Output the (X, Y) coordinate of the center of the cell containing the given text.  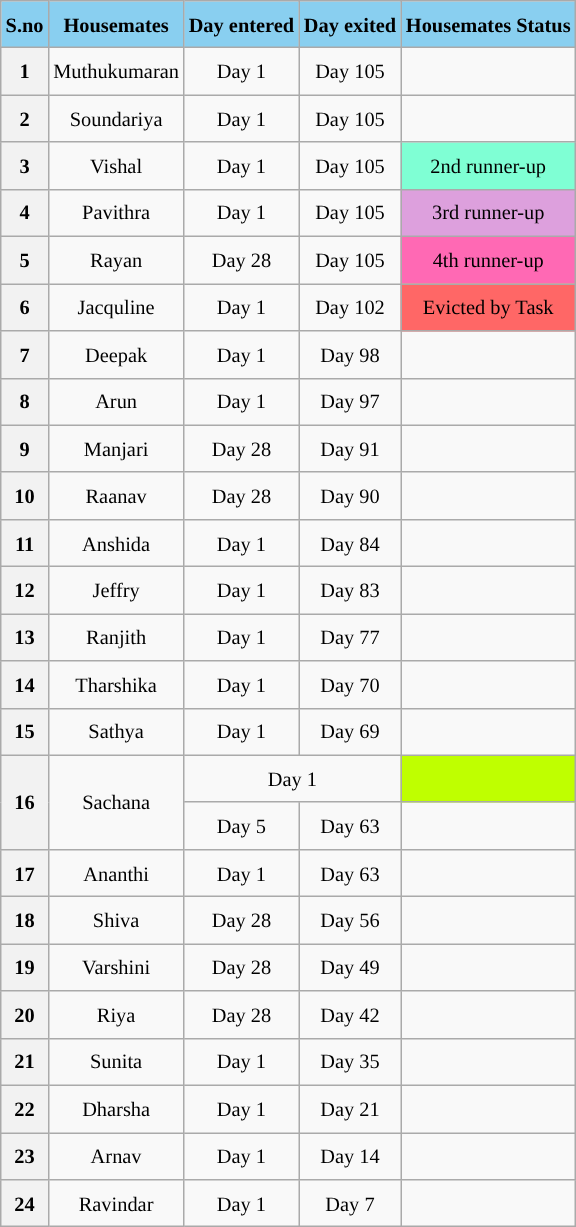
Day 56 (350, 920)
Day 5 (242, 826)
Pavithra (116, 212)
10 (25, 496)
Soundariya (116, 118)
17 (25, 872)
Vishal (116, 166)
Day 14 (350, 1156)
12 (25, 590)
Day 77 (350, 636)
Day 70 (350, 684)
Deepak (116, 354)
Day 102 (350, 306)
Sunita (116, 1062)
9 (25, 448)
3rd runner-up (488, 212)
Housemates (116, 24)
16 (25, 802)
Jeffry (116, 590)
Arnav (116, 1156)
13 (25, 636)
4th runner-up (488, 260)
Varshini (116, 966)
Day 91 (350, 448)
Sathya (116, 732)
3 (25, 166)
23 (25, 1156)
Manjari (116, 448)
Muthukumaran (116, 72)
8 (25, 402)
Day 21 (350, 1108)
6 (25, 306)
Day 49 (350, 966)
Day 42 (350, 1014)
Arun (116, 402)
Housemates Status (488, 24)
20 (25, 1014)
Day 97 (350, 402)
14 (25, 684)
5 (25, 260)
18 (25, 920)
Day 84 (350, 542)
Day 83 (350, 590)
Riya (116, 1014)
Day 69 (350, 732)
Rayan (116, 260)
2 (25, 118)
Day 90 (350, 496)
S.no (25, 24)
24 (25, 1202)
Ananthi (116, 872)
4 (25, 212)
11 (25, 542)
Dharsha (116, 1108)
2nd runner-up (488, 166)
7 (25, 354)
Sachana (116, 802)
Day exited (350, 24)
21 (25, 1062)
Jacquline (116, 306)
1 (25, 72)
Ravindar (116, 1202)
Ranjith (116, 636)
Day 7 (350, 1202)
Day 98 (350, 354)
22 (25, 1108)
Shiva (116, 920)
Raanav (116, 496)
Evicted by Task (488, 306)
15 (25, 732)
Anshida (116, 542)
Day 35 (350, 1062)
Day entered (242, 24)
19 (25, 966)
Tharshika (116, 684)
